Pinpoint the cell where the given text exists, returning its (X, Y) midpoint coordinate. 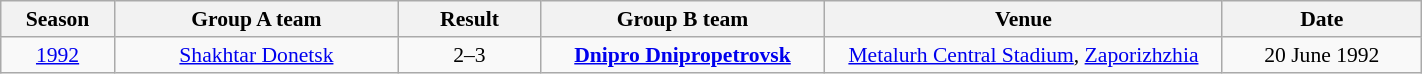
Venue (1024, 19)
Date (1322, 19)
Metalurh Central Stadium, Zaporizhzhia (1024, 55)
Dnipro Dnipropetrovsk (682, 55)
Result (469, 19)
1992 (58, 55)
Group B team (682, 19)
Season (58, 19)
20 June 1992 (1322, 55)
Shakhtar Donetsk (256, 55)
Group A team (256, 19)
2–3 (469, 55)
